Output the (X, Y) coordinate of the center of the cell containing the given text.  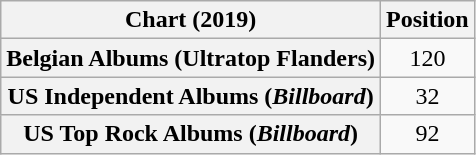
US Independent Albums (Billboard) (191, 96)
Position (428, 20)
120 (428, 58)
92 (428, 134)
32 (428, 96)
Belgian Albums (Ultratop Flanders) (191, 58)
Chart (2019) (191, 20)
US Top Rock Albums (Billboard) (191, 134)
